Determine the [X, Y] coordinate at the center of the cell enclosing the given text.  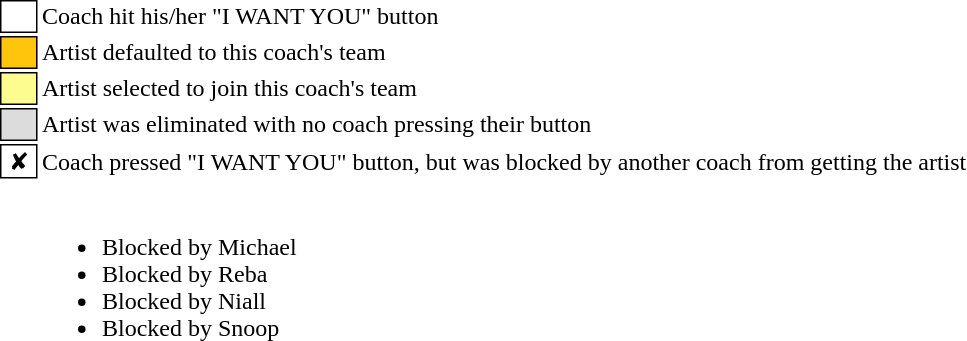
Artist defaulted to this coach's team [504, 52]
Coach hit his/her "I WANT YOU" button [504, 16]
✘ [19, 161]
Artist was eliminated with no coach pressing their button [504, 124]
Artist selected to join this coach's team [504, 88]
Coach pressed "I WANT YOU" button, but was blocked by another coach from getting the artist [504, 161]
